Return [x, y] of the center of cell containing provided text 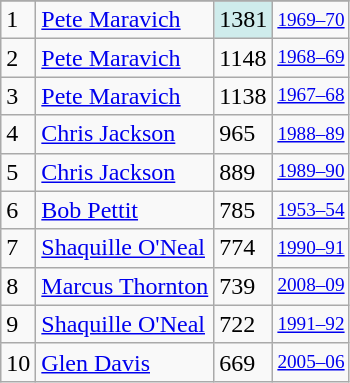
1 [18, 20]
6 [18, 210]
2008–09 [311, 286]
1991–92 [311, 324]
1988–89 [311, 134]
785 [244, 210]
774 [244, 248]
4 [18, 134]
Bob Pettit [125, 210]
1968–69 [311, 58]
7 [18, 248]
669 [244, 362]
1969–70 [311, 20]
889 [244, 172]
2005–06 [311, 362]
1381 [244, 20]
1148 [244, 58]
739 [244, 286]
965 [244, 134]
8 [18, 286]
1138 [244, 96]
9 [18, 324]
722 [244, 324]
1953–54 [311, 210]
10 [18, 362]
1989–90 [311, 172]
Glen Davis [125, 362]
1990–91 [311, 248]
3 [18, 96]
5 [18, 172]
Marcus Thornton [125, 286]
1967–68 [311, 96]
2 [18, 58]
